For the text-containing cell, return its midpoint in [x, y] coordinate format. 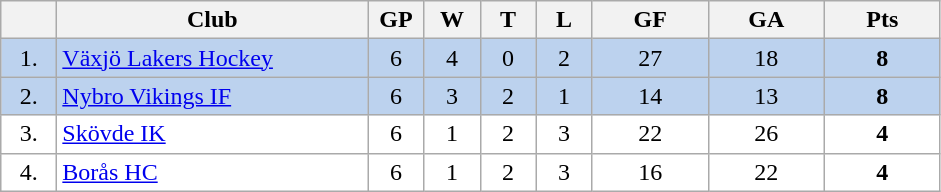
26 [766, 134]
2. [29, 96]
14 [650, 96]
Pts [882, 20]
18 [766, 58]
L [564, 20]
16 [650, 172]
GP [396, 20]
1. [29, 58]
W [452, 20]
GA [766, 20]
Växjö Lakers Hockey [212, 58]
T [508, 20]
Nybro Vikings IF [212, 96]
Skövde IK [212, 134]
Borås HC [212, 172]
13 [766, 96]
Club [212, 20]
27 [650, 58]
0 [508, 58]
4. [29, 172]
GF [650, 20]
3. [29, 134]
